Find where the given text appears and provide that cell's center as [X, Y] coordinate. 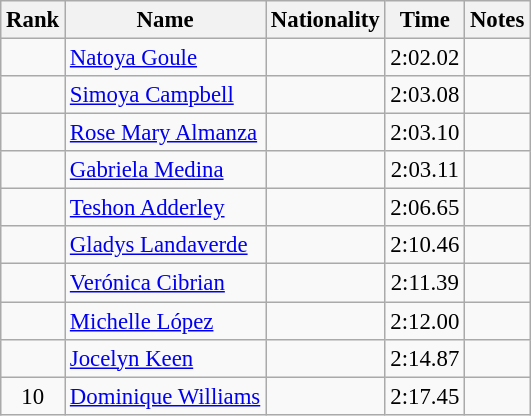
Michelle López [166, 321]
Jocelyn Keen [166, 358]
Gabriela Medina [166, 170]
Time [425, 20]
Teshon Adderley [166, 208]
2:03.10 [425, 133]
Nationality [326, 20]
2:03.11 [425, 170]
Simoya Campbell [166, 95]
2:17.45 [425, 396]
Name [166, 20]
Rose Mary Almanza [166, 133]
Notes [498, 20]
2:14.87 [425, 358]
2:12.00 [425, 321]
2:02.02 [425, 58]
2:03.08 [425, 95]
Dominique Williams [166, 396]
Gladys Landaverde [166, 245]
Rank [33, 20]
Verónica Cibrian [166, 283]
2:10.46 [425, 245]
2:11.39 [425, 283]
2:06.65 [425, 208]
10 [33, 396]
Natoya Goule [166, 58]
